From the cell containing the given text, extract its center point as [X, Y] coordinate. 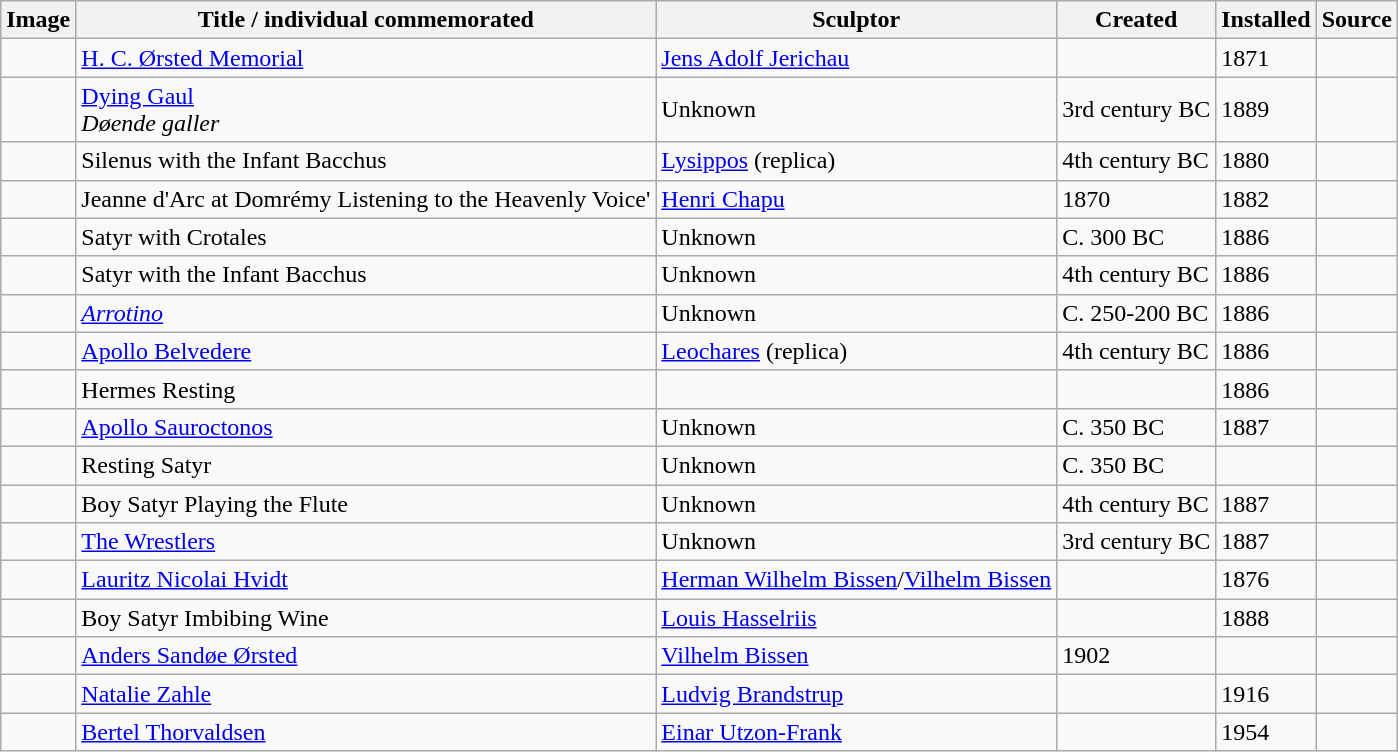
Dying GaulDøende galler [366, 110]
Bertel Thorvaldsen [366, 732]
Einar Utzon-Frank [856, 732]
Jeanne d'Arc at Domrémy Listening to the Heavenly Voice' [366, 199]
Louis Hasselriis [856, 618]
Created [1136, 20]
Ludvig Brandstrup [856, 694]
1902 [1136, 656]
Satyr with Crotales [366, 237]
Source [1356, 20]
1882 [1266, 199]
1876 [1266, 580]
Herman Wilhelm Bissen/Vilhelm Bissen [856, 580]
Lysippos (replica) [856, 161]
Henri Chapu [856, 199]
1916 [1266, 694]
Apollo Sauroctonos [366, 427]
Resting Satyr [366, 465]
Boy Satyr Playing the Flute [366, 503]
1871 [1266, 58]
Leochares (replica) [856, 351]
1880 [1266, 161]
1870 [1136, 199]
Boy Satyr Imbibing Wine [366, 618]
Jens Adolf Jerichau [856, 58]
Silenus with the Infant Bacchus [366, 161]
H. C. Ørsted Memorial [366, 58]
Satyr with the Infant Bacchus [366, 275]
Sculptor [856, 20]
Lauritz Nicolai Hvidt [366, 580]
Apollo Belvedere [366, 351]
Image [38, 20]
C. 250-200 BC [1136, 313]
Anders Sandøe Ørsted [366, 656]
1888 [1266, 618]
Arrotino [366, 313]
1889 [1266, 110]
Hermes Resting [366, 389]
The Wrestlers [366, 542]
Natalie Zahle [366, 694]
C. 300 BC [1136, 237]
1954 [1266, 732]
Title / individual commemorated [366, 20]
Installed [1266, 20]
Vilhelm Bissen [856, 656]
